Output the [X, Y] coordinate of the center of the cell containing the given text.  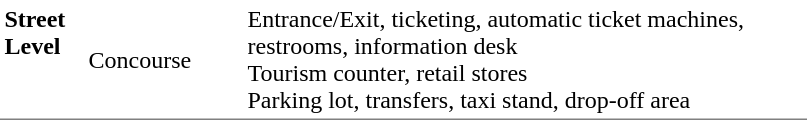
Street Level [42, 60]
Concourse [164, 60]
